From the cell containing the given text, extract its center point as [X, Y] coordinate. 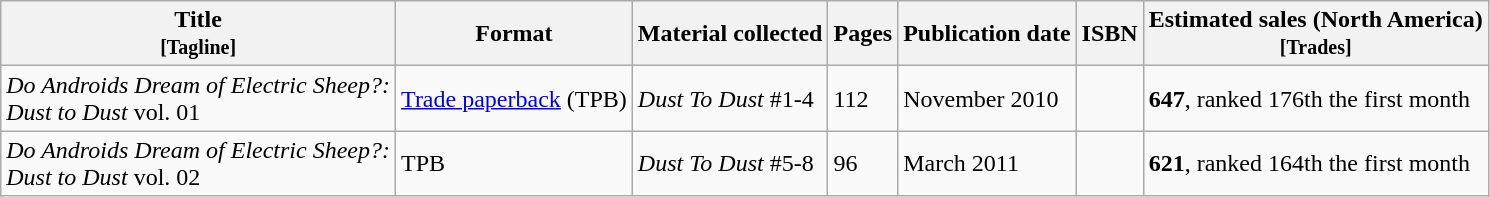
Material collected [730, 34]
March 2011 [987, 164]
112 [863, 98]
Do Androids Dream of Electric Sheep?:Dust to Dust vol. 02 [198, 164]
Estimated sales (North America)[Trades] [1316, 34]
Pages [863, 34]
Trade paperback (TPB) [514, 98]
ISBN [1110, 34]
Title[Tagline] [198, 34]
Do Androids Dream of Electric Sheep?:Dust to Dust vol. 01 [198, 98]
621, ranked 164th the first month [1316, 164]
Dust To Dust #5-8 [730, 164]
TPB [514, 164]
Format [514, 34]
November 2010 [987, 98]
Publication date [987, 34]
647, ranked 176th the first month [1316, 98]
96 [863, 164]
Dust To Dust #1-4 [730, 98]
